Search for the cell housing the specified text and yield its (X, Y) center coordinate. 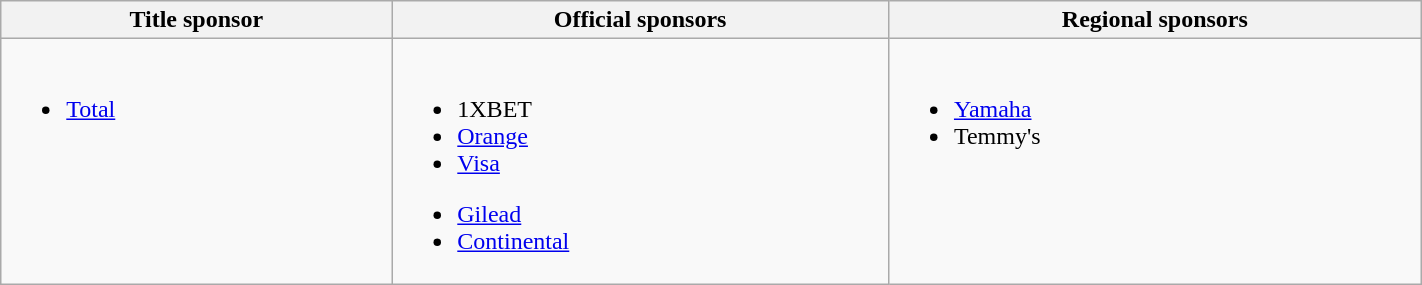
1XBETOrangeVisaGileadContinental (640, 162)
YamahaTemmy's (1154, 162)
Total (196, 162)
Title sponsor (196, 20)
Regional sponsors (1154, 20)
Official sponsors (640, 20)
